From the cell containing the given text, extract its center point as (X, Y) coordinate. 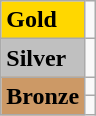
Silver (43, 58)
Gold (43, 20)
Bronze (43, 96)
